Return [x, y] of the center of cell containing provided text 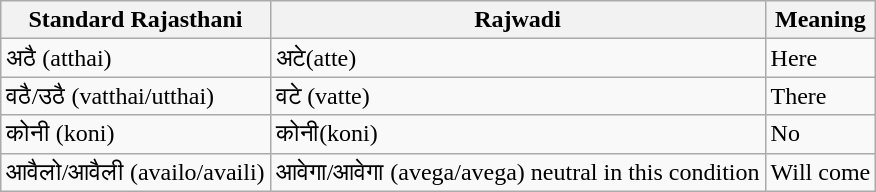
कोनी (koni) [136, 134]
No [820, 134]
आवेगा/आवेगा (avega/avega) neutral in this condition [518, 172]
वटे (vatte) [518, 96]
Rajwadi [518, 20]
Will come [820, 172]
अटे(atte) [518, 58]
Standard Rajasthani [136, 20]
Meaning [820, 20]
कोनी(koni) [518, 134]
अठै (atthai) [136, 58]
वठै/उठै (vatthai/utthai) [136, 96]
There [820, 96]
आवैलो/आवैली (availo/availi) [136, 172]
Here [820, 58]
